Provide the (x, y) coordinate of the cell's center where the given text is located.  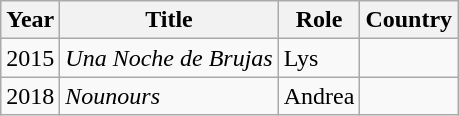
Role (319, 20)
2018 (30, 96)
Lys (319, 58)
2015 (30, 58)
Andrea (319, 96)
Una Noche de Brujas (169, 58)
Year (30, 20)
Country (409, 20)
Nounours (169, 96)
Title (169, 20)
